Provide the [x, y] coordinate of the cell's center where the given text is located.  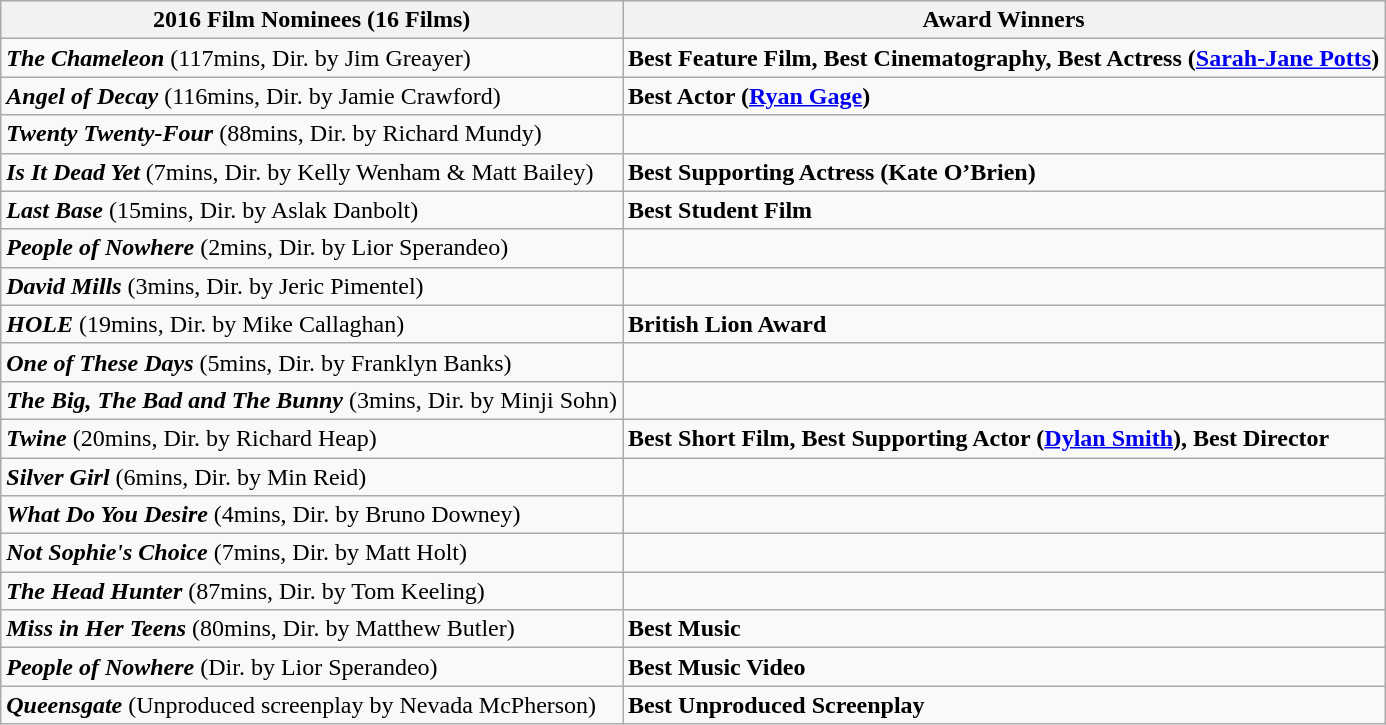
Best Supporting Actress (Kate O’Brien) [1004, 172]
Silver Girl (6mins, Dir. by Min Reid) [312, 477]
The Chameleon (117mins, Dir. by Jim Greayer) [312, 58]
Not Sophie's Choice (7mins, Dir. by Matt Holt) [312, 553]
HOLE (19mins, Dir. by Mike Callaghan) [312, 324]
Queensgate (Unproduced screenplay by Nevada McPherson) [312, 705]
One of These Days (5mins, Dir. by Franklyn Banks) [312, 362]
Best Feature Film, Best Cinematography, Best Actress (Sarah-Jane Potts) [1004, 58]
British Lion Award [1004, 324]
People of Nowhere (Dir. by Lior Sperandeo) [312, 667]
Best Short Film, Best Supporting Actor (Dylan Smith), Best Director [1004, 438]
Best Student Film [1004, 210]
Angel of Decay (116mins, Dir. by Jamie Crawford) [312, 96]
Twine (20mins, Dir. by Richard Heap) [312, 438]
Best Music Video [1004, 667]
What Do You Desire (4mins, Dir. by Bruno Downey) [312, 515]
Best Music [1004, 629]
The Big, The Bad and The Bunny (3mins, Dir. by Minji Sohn) [312, 400]
People of Nowhere (2mins, Dir. by Lior Sperandeo) [312, 248]
Last Base (15mins, Dir. by Aslak Danbolt) [312, 210]
2016 Film Nominees (16 Films) [312, 20]
Is It Dead Yet (7mins, Dir. by Kelly Wenham & Matt Bailey) [312, 172]
David Mills (3mins, Dir. by Jeric Pimentel) [312, 286]
Miss in Her Teens (80mins, Dir. by Matthew Butler) [312, 629]
Best Unproduced Screenplay [1004, 705]
Award Winners [1004, 20]
The Head Hunter (87mins, Dir. by Tom Keeling) [312, 591]
Best Actor (Ryan Gage) [1004, 96]
Twenty Twenty-Four (88mins, Dir. by Richard Mundy) [312, 134]
